Provide the [X, Y] coordinate of the cell's center where the given text is located.  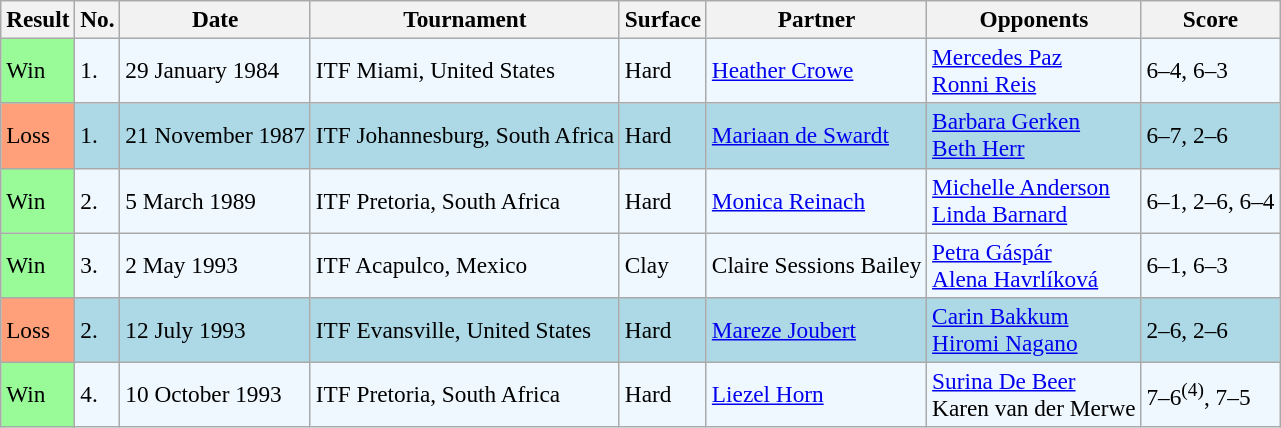
ITF Evansville, United States [464, 330]
Claire Sessions Bailey [816, 264]
12 July 1993 [215, 330]
21 November 1987 [215, 136]
10 October 1993 [215, 394]
7–6(4), 7–5 [1210, 394]
Mercedes Paz Ronni Reis [1034, 70]
Date [215, 19]
2 May 1993 [215, 264]
4. [98, 394]
Clay [662, 264]
Liezel Horn [816, 394]
6–1, 6–3 [1210, 264]
Mareze Joubert [816, 330]
Monica Reinach [816, 200]
Score [1210, 19]
2–6, 2–6 [1210, 330]
6–7, 2–6 [1210, 136]
Barbara Gerken Beth Herr [1034, 136]
Carin Bakkum Hiromi Nagano [1034, 330]
Surina De Beer Karen van der Merwe [1034, 394]
5 March 1989 [215, 200]
ITF Miami, United States [464, 70]
Surface [662, 19]
6–4, 6–3 [1210, 70]
Petra Gáspár Alena Havrlíková [1034, 264]
Heather Crowe [816, 70]
ITF Acapulco, Mexico [464, 264]
ITF Johannesburg, South Africa [464, 136]
No. [98, 19]
Result [38, 19]
Tournament [464, 19]
Mariaan de Swardt [816, 136]
29 January 1984 [215, 70]
6–1, 2–6, 6–4 [1210, 200]
Michelle Anderson Linda Barnard [1034, 200]
Partner [816, 19]
Opponents [1034, 19]
3. [98, 264]
